Scan for the cell matching the given text and deliver its (X, Y) coordinate at center. 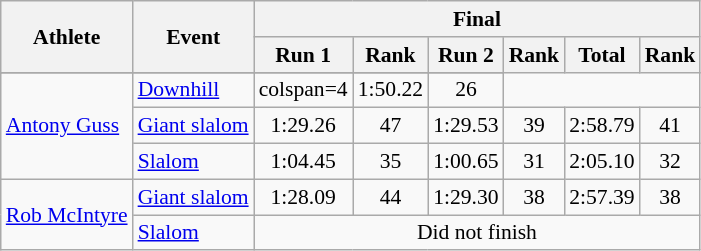
2:58.79 (602, 126)
1:28.09 (304, 197)
1:29.30 (466, 197)
colspan=4 (304, 90)
Total (602, 55)
1:04.45 (304, 162)
Final (478, 19)
1:29.53 (466, 126)
2:05.10 (602, 162)
32 (670, 162)
1:29.26 (304, 126)
Athlete (67, 36)
Antony Guss (67, 126)
Downhill (194, 90)
26 (466, 90)
2:57.39 (602, 197)
47 (390, 126)
31 (534, 162)
35 (390, 162)
Event (194, 36)
Run 1 (304, 55)
41 (670, 126)
1:00.65 (466, 162)
44 (390, 197)
Did not finish (478, 233)
39 (534, 126)
Run 2 (466, 55)
1:50.22 (390, 90)
Rob McIntyre (67, 214)
